Pinpoint the cell where the given text exists, returning its (X, Y) midpoint coordinate. 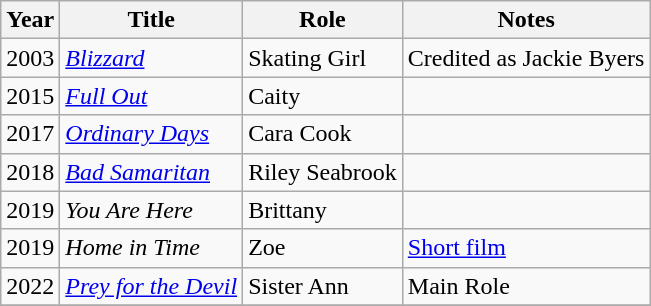
Cara Cook (323, 134)
Credited as Jackie Byers (526, 58)
2015 (30, 96)
Title (152, 20)
Bad Samaritan (152, 172)
Prey for the Devil (152, 286)
2017 (30, 134)
Caity (323, 96)
Home in Time (152, 248)
2003 (30, 58)
Notes (526, 20)
Main Role (526, 286)
2018 (30, 172)
Short film (526, 248)
2022 (30, 286)
Skating Girl (323, 58)
Brittany (323, 210)
Sister Ann (323, 286)
Riley Seabrook (323, 172)
Blizzard (152, 58)
Year (30, 20)
Zoe (323, 248)
Full Out (152, 96)
Ordinary Days (152, 134)
Role (323, 20)
You Are Here (152, 210)
